Identify which cell holds the provided text, then report its [X, Y] central coordinate. 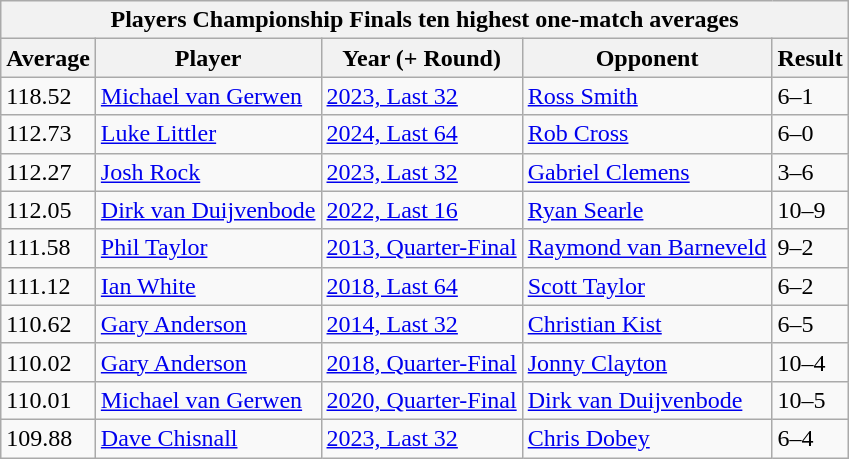
Ian White [208, 286]
109.88 [48, 438]
2018, Quarter-Final [422, 362]
Josh Rock [208, 172]
9–2 [810, 248]
Phil Taylor [208, 248]
111.58 [48, 248]
Ryan Searle [647, 210]
Jonny Clayton [647, 362]
110.62 [48, 324]
Luke Littler [208, 134]
6–0 [810, 134]
2018, Last 64 [422, 286]
Dave Chisnall [208, 438]
110.01 [48, 400]
Ross Smith [647, 96]
2013, Quarter-Final [422, 248]
10–9 [810, 210]
Opponent [647, 58]
Players Championship Finals ten highest one-match averages [425, 20]
118.52 [48, 96]
Christian Kist [647, 324]
2020, Quarter-Final [422, 400]
10–5 [810, 400]
6–5 [810, 324]
112.05 [48, 210]
2014, Last 32 [422, 324]
Rob Cross [647, 134]
112.27 [48, 172]
Raymond van Barneveld [647, 248]
Year (+ Round) [422, 58]
3–6 [810, 172]
Scott Taylor [647, 286]
Gabriel Clemens [647, 172]
Player [208, 58]
112.73 [48, 134]
110.02 [48, 362]
Chris Dobey [647, 438]
6–2 [810, 286]
2022, Last 16 [422, 210]
Average [48, 58]
6–1 [810, 96]
2024, Last 64 [422, 134]
10–4 [810, 362]
111.12 [48, 286]
6–4 [810, 438]
Result [810, 58]
